Output the (x, y) coordinate of the center of the cell containing the given text.  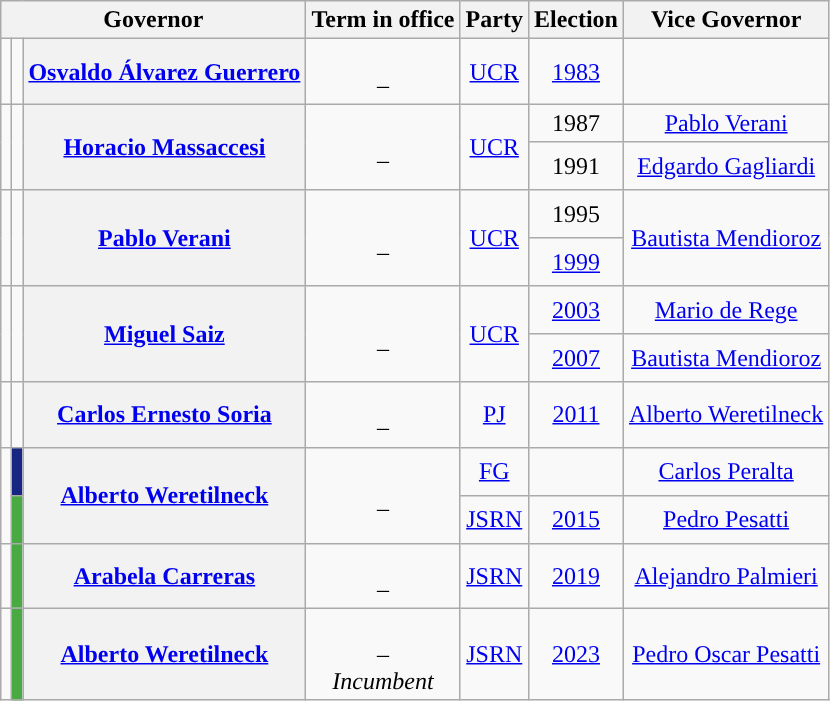
2023 (576, 654)
Edgardo Gagliardi (726, 166)
1999 (576, 262)
2019 (576, 576)
Pedro Pesatti (726, 519)
1995 (576, 214)
Carlos Peralta (726, 471)
1983 (576, 72)
Election (576, 20)
1991 (576, 166)
Party (494, 20)
Horacio Massaccesi (164, 147)
2015 (576, 519)
Osvaldo Álvarez Guerrero (164, 72)
Governor (154, 20)
Pedro Oscar Pesatti (726, 654)
Arabela Carreras (164, 576)
Alejandro Palmieri (726, 576)
2003 (576, 310)
Miguel Saiz (164, 334)
Mario de Rege (726, 310)
Carlos Ernesto Soria (164, 414)
Vice Governor (726, 20)
Term in office (383, 20)
PJ (494, 414)
2007 (576, 358)
2011 (576, 414)
FG (494, 471)
–Incumbent (383, 654)
1987 (576, 123)
